Find where the given text appears and provide that cell's center as (X, Y) coordinate. 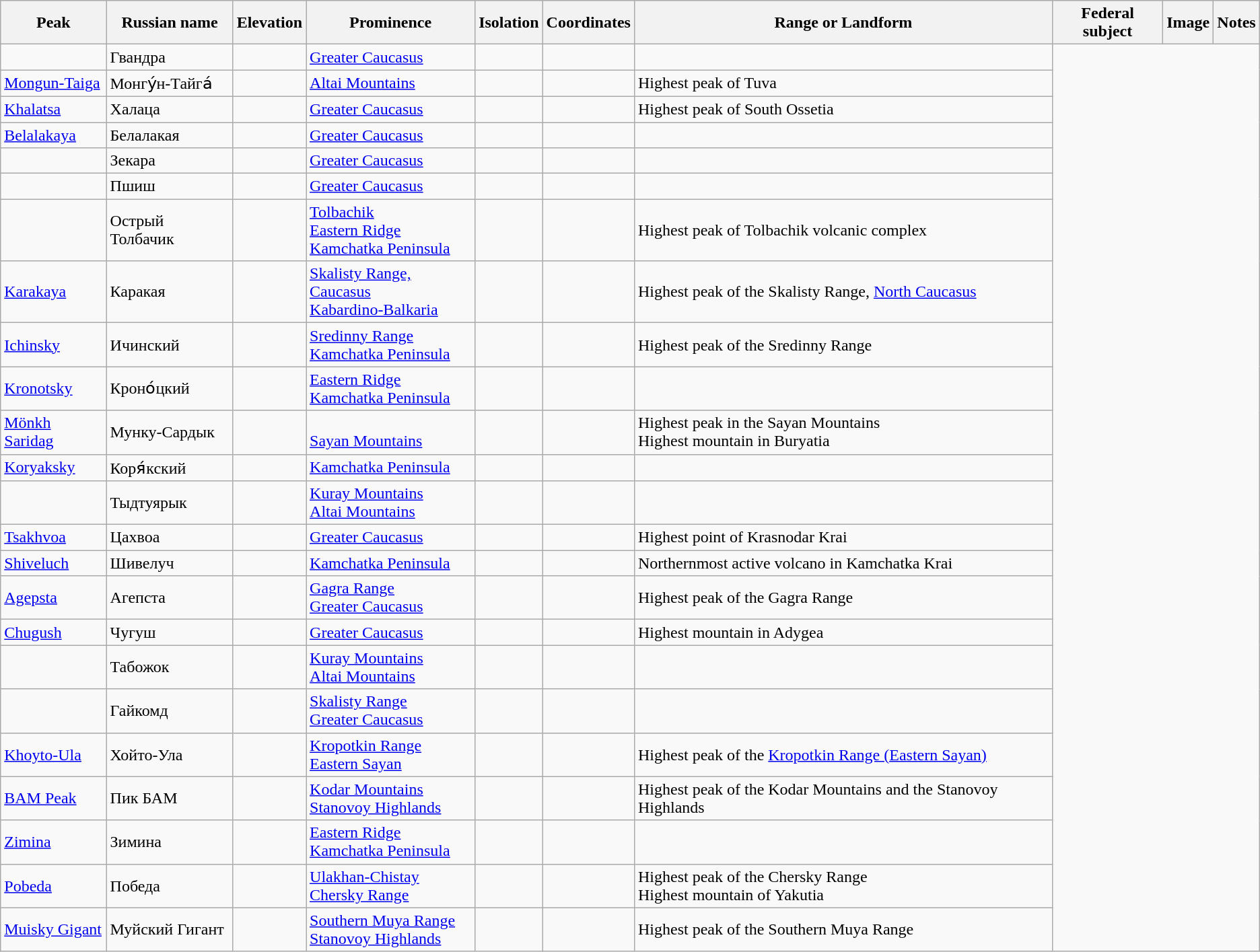
Острый Толбачик (170, 230)
Highest peak of the Kodar Mountains and the Stanovoy Highlands (843, 798)
Gagra RangeGreater Caucasus (390, 597)
Sredinny RangeKamchatka Peninsula (390, 344)
Skalisty Range, CaucasusKabardino-Balkaria (390, 292)
Sayan Mountains (390, 432)
TolbachikEastern RidgeKamchatka Peninsula (390, 230)
Karakaya (54, 292)
Tsakhvoa (54, 538)
Federal subject (1107, 23)
Чугуш (170, 632)
Mönkh Saridag (54, 432)
Northernmost active volcano in Kamchatka Krai (843, 563)
Ichinsky (54, 344)
Тыдтуярык (170, 503)
Шивелуч (170, 563)
BAM Peak (54, 798)
Skalisty RangeGreater Caucasus (390, 710)
Kodar MountainsStanovoy Highlands (390, 798)
Монгу́н-Тайга́ (170, 83)
Табожок (170, 667)
Муйский Гигант (170, 930)
Пик БАМ (170, 798)
Ичинский (170, 344)
Elevation (269, 23)
Altai Mountains (390, 83)
Peak (54, 23)
Белалакая (170, 135)
Southern Muya RangeStanovoy Highlands (390, 930)
Коря́кский (170, 468)
Agepsta (54, 597)
Highest peak of Tuva (843, 83)
Mongun-Taiga (54, 83)
Kronotsky (54, 389)
Цахвоа (170, 538)
Coordinates (588, 23)
Highest peak of the Skalisty Range, North Caucasus (843, 292)
Kropotkin RangeEastern Sayan (390, 755)
Notes (1236, 23)
Shiveluch (54, 563)
Хойто-Ула (170, 755)
Highest peak of the Kropotkin Range (Eastern Sayan) (843, 755)
Image (1189, 23)
Khalatsa (54, 109)
Prominence (390, 23)
Highest peak in the Sayan MountainsHighest mountain in Buryatia (843, 432)
Muisky Gigant (54, 930)
Гвандра (170, 57)
Мунку-Сардык (170, 432)
Russian name (170, 23)
Highest point of Krasnodar Krai (843, 538)
Highest peak of the Sredinny Range (843, 344)
Каракая (170, 292)
Highest peak of the Southern Muya Range (843, 930)
Highest peak of South Ossetia (843, 109)
Зимина (170, 842)
Belalakaya (54, 135)
Агепста (170, 597)
Халаца (170, 109)
Highest peak of the Chersky RangeHighest mountain of Yakutia (843, 885)
Победа (170, 885)
Isolation (509, 23)
Зекара (170, 161)
Khoyto-Ula (54, 755)
Pobeda (54, 885)
Highest peak of the Gagra Range (843, 597)
Range or Landform (843, 23)
Пшиш (170, 186)
Chugush (54, 632)
Гайкомд (170, 710)
Highest peak of Tolbachik volcanic complex (843, 230)
Ulakhan-ChistayChersky Range (390, 885)
Zimina (54, 842)
Кроно́цкий (170, 389)
Koryaksky (54, 468)
Highest mountain in Adygea (843, 632)
